Scan for the cell matching the given text and deliver its (X, Y) coordinate at center. 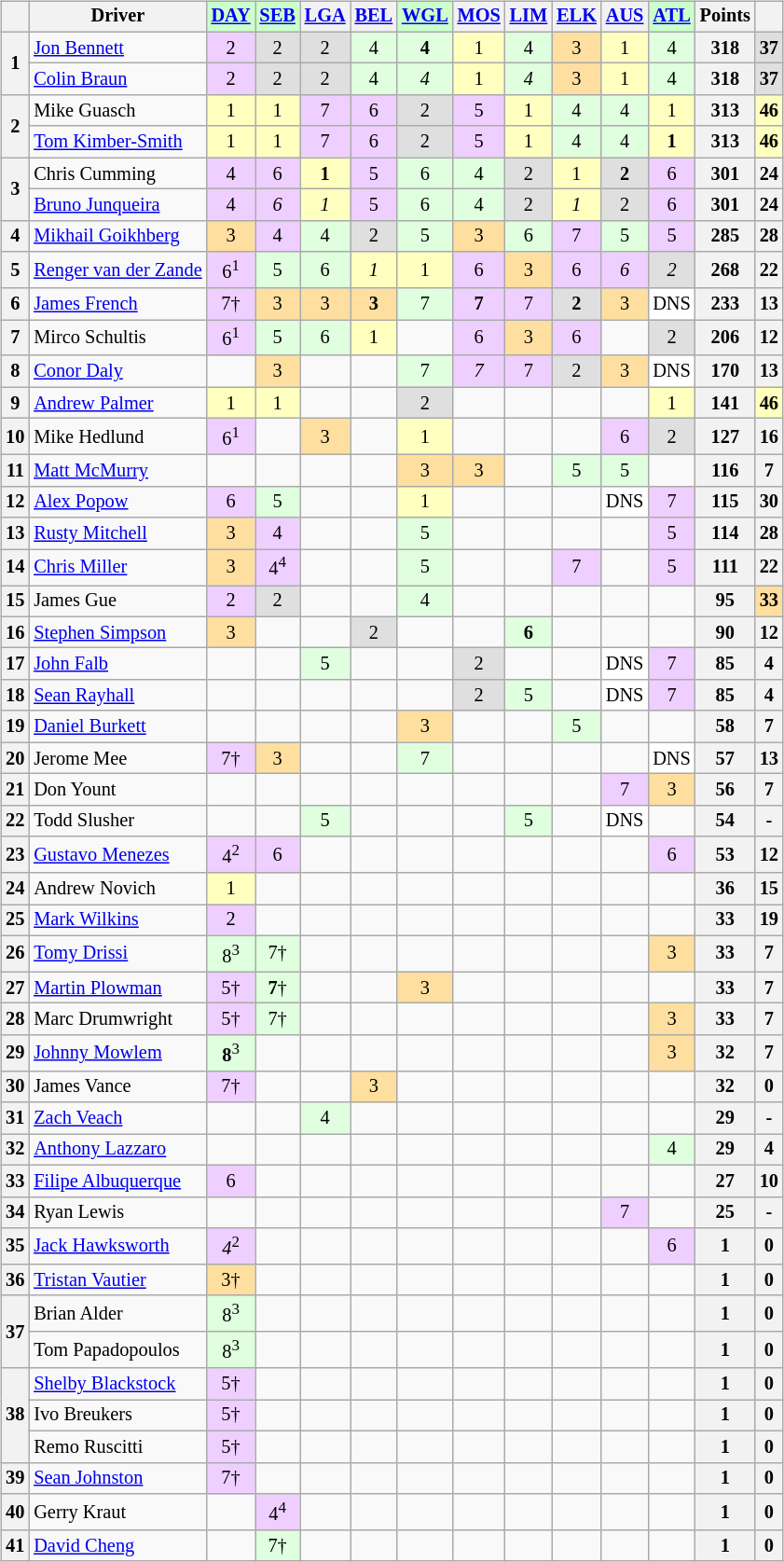
Mikhail Goikhberg (117, 236)
ATL (671, 17)
115 (725, 502)
233 (725, 304)
14 (15, 567)
17 (15, 664)
90 (725, 632)
Filipe Albuquerque (117, 1181)
111 (725, 567)
39 (15, 1478)
Jack Hawksworth (117, 1246)
53 (725, 854)
Gustavo Menezes (117, 854)
ELK (576, 17)
95 (725, 601)
Daniel Burkett (117, 726)
Martin Plowman (117, 988)
DAY (231, 17)
Stephen Simpson (117, 632)
Johnny Mowlem (117, 1052)
38 (15, 1416)
40 (15, 1513)
Points (725, 17)
Jon Bennett (117, 48)
James Vance (117, 1086)
57 (725, 758)
Shelby Blackstock (117, 1384)
11 (15, 471)
Tom Papadopoulos (117, 1350)
285 (725, 236)
Ryan Lewis (117, 1212)
3† (231, 1280)
Mike Hedlund (117, 436)
Alex Popow (117, 502)
Tristan Vautier (117, 1280)
Gerry Kraut (117, 1513)
BEL (374, 17)
Andrew Novich (117, 889)
James French (117, 304)
Conor Daly (117, 371)
35 (15, 1246)
MOS (479, 17)
206 (725, 338)
31 (15, 1118)
David Cheng (117, 1546)
Ivo Breukers (117, 1416)
SEB (278, 17)
LIM (529, 17)
23 (15, 854)
Todd Slusher (117, 821)
Mirco Schultis (117, 338)
Sean Johnston (117, 1478)
141 (725, 403)
Renger van der Zande (117, 270)
Zach Veach (117, 1118)
AUS (625, 17)
41 (15, 1546)
John Falb (117, 664)
Colin Braun (117, 79)
127 (725, 436)
Marc Drumwright (117, 1019)
Anthony Lazzaro (117, 1150)
Andrew Palmer (117, 403)
Jerome Mee (117, 758)
56 (725, 790)
21 (15, 790)
Bruno Junqueira (117, 205)
20 (15, 758)
Rusty Mitchell (117, 533)
54 (725, 821)
Mark Wilkins (117, 920)
34 (15, 1212)
Tom Kimber-Smith (117, 142)
58 (725, 726)
26 (15, 953)
Sean Rayhall (117, 696)
Matt McMurry (117, 471)
Mike Guasch (117, 111)
Tomy Drissi (117, 953)
170 (725, 371)
8 (15, 371)
114 (725, 533)
WGL (425, 17)
Don Yount (117, 790)
James Gue (117, 601)
Chris Cumming (117, 173)
9 (15, 403)
Remo Ruscitti (117, 1446)
Chris Miller (117, 567)
116 (725, 471)
Brian Alder (117, 1313)
LGA (325, 17)
268 (725, 270)
Driver (117, 17)
18 (15, 696)
